From the cell containing the given text, extract its center point as (X, Y) coordinate. 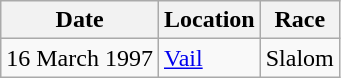
16 March 1997 (80, 58)
Vail (209, 58)
Slalom (300, 58)
Race (300, 20)
Location (209, 20)
Date (80, 20)
